Determine the (x, y) coordinate at the center of the cell enclosing the given text.  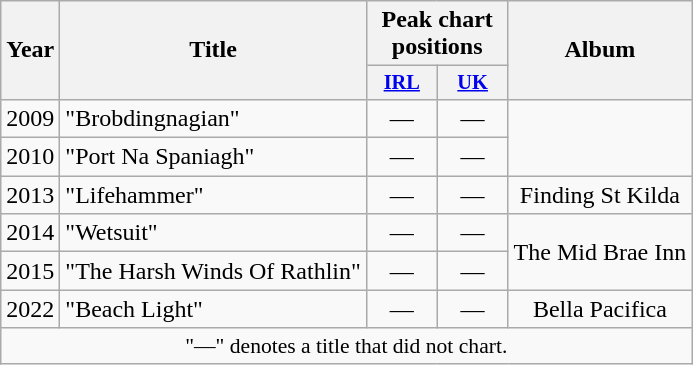
IRL (402, 83)
Bella Pacifica (600, 309)
2010 (30, 157)
"Beach Light" (214, 309)
2015 (30, 271)
Year (30, 50)
"Port Na Spaniagh" (214, 157)
"Wetsuit" (214, 233)
"—" denotes a title that did not chart. (346, 346)
2014 (30, 233)
The Mid Brae Inn (600, 252)
"The Harsh Winds Of Rathlin" (214, 271)
2009 (30, 118)
Album (600, 50)
2022 (30, 309)
"Brobdingnagian" (214, 118)
Finding St Kilda (600, 195)
UK (472, 83)
2013 (30, 195)
Title (214, 50)
Peak chart positions (437, 34)
"Lifehammer" (214, 195)
